Return the [X, Y] coordinate for the center point of the cell that contains the specified text.  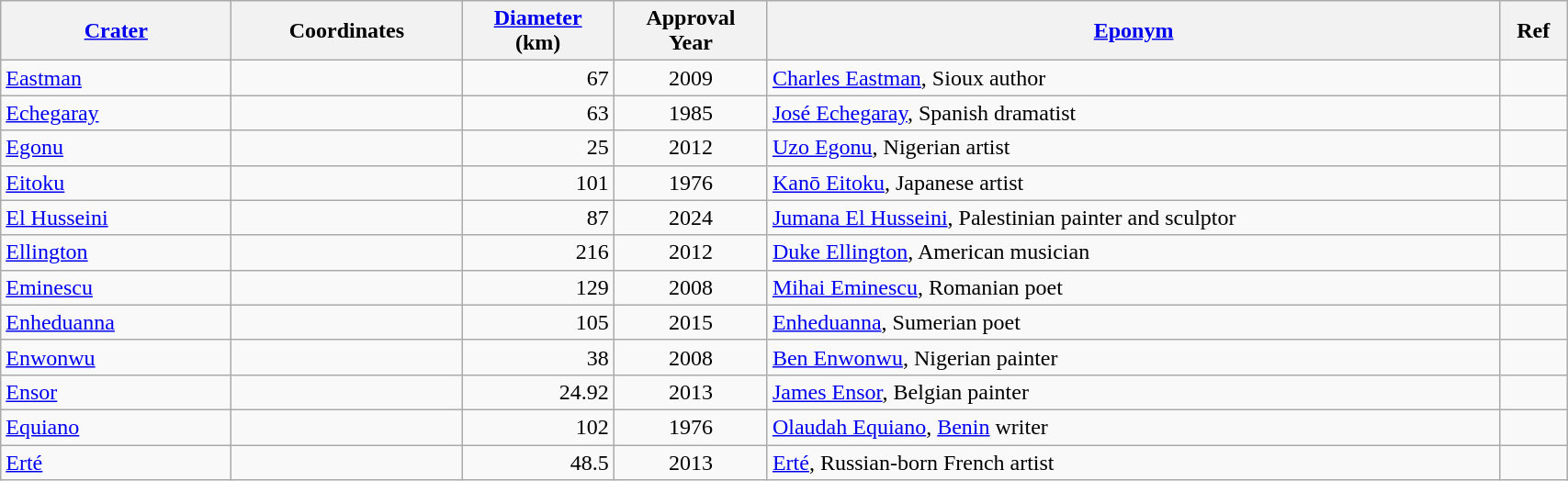
Eponym [1134, 31]
102 [538, 427]
Equiano [116, 427]
Ellington [116, 252]
Ensor [116, 392]
Diameter(km) [538, 31]
Enheduanna, Sumerian poet [1134, 322]
Eitoku [116, 183]
James Ensor, Belgian painter [1134, 392]
Duke Ellington, American musician [1134, 252]
2015 [691, 322]
38 [538, 357]
Coordinates [347, 31]
67 [538, 78]
Olaudah Equiano, Benin writer [1134, 427]
Jumana El Husseini, Palestinian painter and sculptor [1134, 218]
2009 [691, 78]
129 [538, 287]
25 [538, 148]
Erté, Russian-born French artist [1134, 462]
Erté [116, 462]
Charles Eastman, Sioux author [1134, 78]
Enwonwu [116, 357]
87 [538, 218]
ApprovalYear [691, 31]
Egonu [116, 148]
105 [538, 322]
Mihai Eminescu, Romanian poet [1134, 287]
Enheduanna [116, 322]
Uzo Egonu, Nigerian artist [1134, 148]
Crater [116, 31]
63 [538, 113]
101 [538, 183]
Echegaray [116, 113]
24.92 [538, 392]
El Husseini [116, 218]
Kanō Eitoku, Japanese artist [1134, 183]
Eminescu [116, 287]
Ben Enwonwu, Nigerian painter [1134, 357]
216 [538, 252]
José Echegaray, Spanish dramatist [1134, 113]
48.5 [538, 462]
1985 [691, 113]
Ref [1534, 31]
Eastman [116, 78]
2024 [691, 218]
